Search for the cell housing the specified text and yield its (x, y) center coordinate. 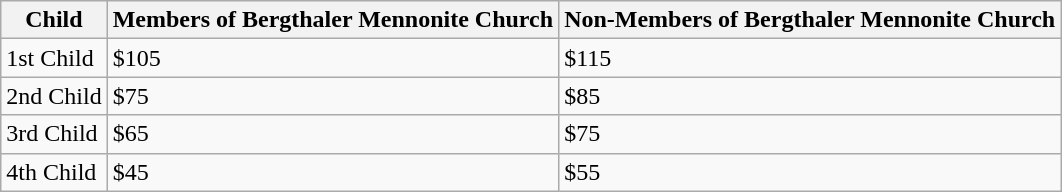
$65 (332, 134)
3rd Child (54, 134)
$85 (810, 96)
$55 (810, 172)
1st Child (54, 58)
Child (54, 20)
2nd Child (54, 96)
$115 (810, 58)
4th Child (54, 172)
Non-Members of Bergthaler Mennonite Church (810, 20)
$45 (332, 172)
$105 (332, 58)
Members of Bergthaler Mennonite Church (332, 20)
